Search for the cell housing the specified text and yield its (x, y) center coordinate. 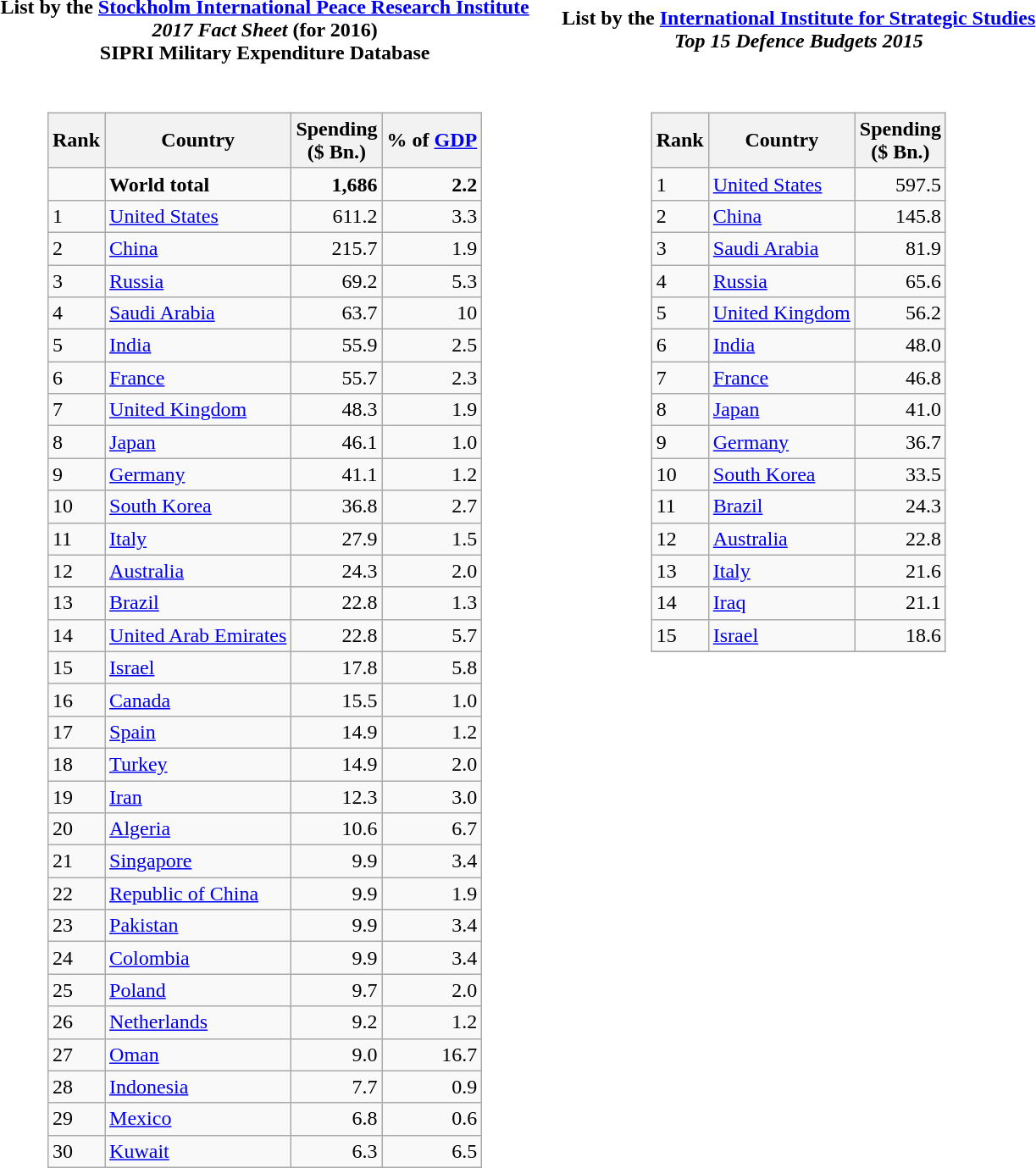
6.8 (337, 1119)
United Arab Emirates (198, 635)
6.3 (337, 1151)
Oman (198, 1055)
Poland (198, 990)
3.0 (432, 797)
611.2 (337, 216)
5.7 (432, 635)
Mexico (198, 1119)
6.7 (432, 829)
1.3 (432, 603)
215.7 (337, 248)
597.5 (900, 184)
29 (76, 1119)
9.7 (337, 990)
27.9 (337, 539)
33.5 (900, 474)
21 (76, 861)
9.0 (337, 1055)
55.7 (337, 378)
Republic of China (198, 894)
15.5 (337, 700)
5.3 (432, 280)
25 (76, 990)
3.3 (432, 216)
69.2 (337, 280)
1.5 (432, 539)
Singapore (198, 861)
0.9 (432, 1087)
Kuwait (198, 1151)
48.0 (900, 346)
41.1 (337, 474)
Algeria (198, 829)
Iran (198, 797)
Spain (198, 732)
36.8 (337, 507)
48.3 (337, 410)
22 (76, 894)
16 (76, 700)
41.0 (900, 410)
17.8 (337, 667)
Netherlands (198, 1022)
21.1 (900, 603)
12.3 (337, 797)
Pakistan (198, 926)
19 (76, 797)
36.7 (900, 442)
46.1 (337, 442)
9.2 (337, 1022)
2.5 (432, 346)
21.6 (900, 571)
81.9 (900, 248)
16.7 (432, 1055)
26 (76, 1022)
Turkey (198, 764)
18.6 (900, 635)
7.7 (337, 1087)
63.7 (337, 313)
46.8 (900, 378)
65.6 (900, 280)
Iraq (781, 603)
56.2 (900, 313)
% of GDP (432, 141)
18 (76, 764)
55.9 (337, 346)
2.3 (432, 378)
24 (76, 958)
2.2 (432, 184)
Indonesia (198, 1087)
2.7 (432, 507)
1,686 (337, 184)
23 (76, 926)
World total (198, 184)
27 (76, 1055)
10.6 (337, 829)
Colombia (198, 958)
17 (76, 732)
5.8 (432, 667)
28 (76, 1087)
0.6 (432, 1119)
30 (76, 1151)
20 (76, 829)
Canada (198, 700)
6.5 (432, 1151)
145.8 (900, 216)
